From the cell containing the given text, extract its center point as (X, Y) coordinate. 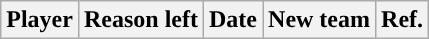
Reason left (140, 20)
Ref. (402, 20)
Player (40, 20)
New team (320, 20)
Date (232, 20)
